Identify which cell holds the provided text, then report its (x, y) central coordinate. 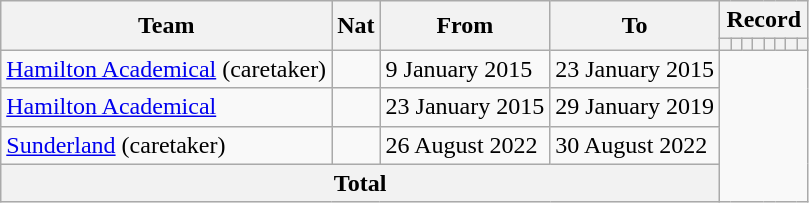
Total (360, 183)
30 August 2022 (635, 145)
Sunderland (caretaker) (166, 145)
From (465, 26)
Record (763, 20)
Team (166, 26)
Hamilton Academical (caretaker) (166, 69)
9 January 2015 (465, 69)
Nat (356, 26)
Hamilton Academical (166, 107)
26 August 2022 (465, 145)
To (635, 26)
29 January 2019 (635, 107)
